Return (x, y) of the center of cell containing provided text 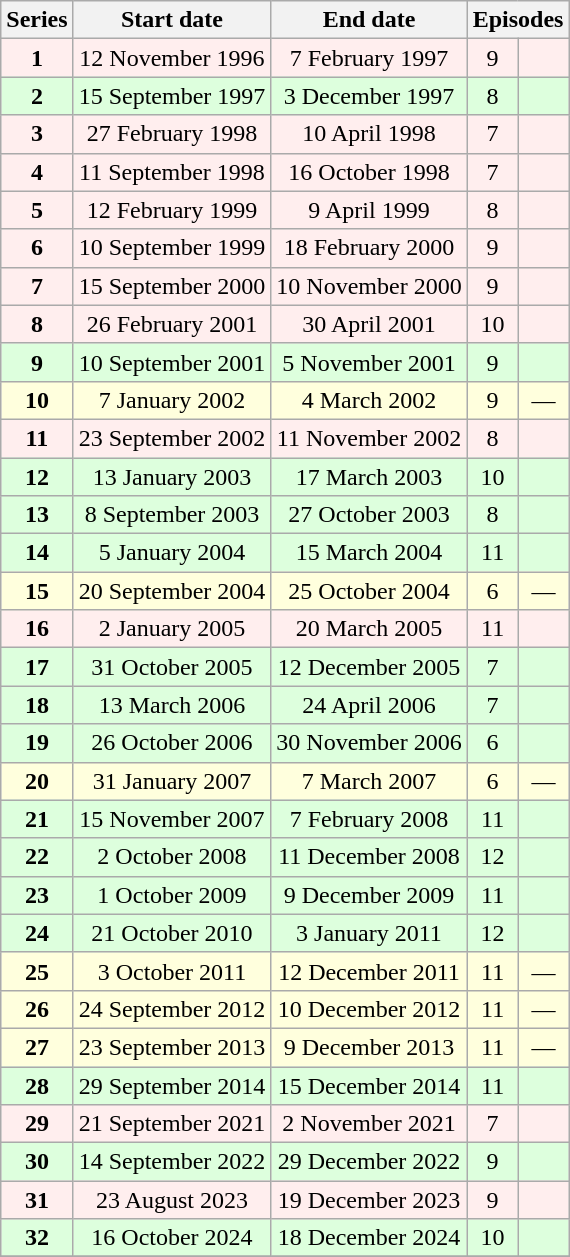
18 (37, 705)
10 November 2000 (369, 286)
16 (37, 629)
20 (37, 781)
23 September 2013 (172, 1047)
9 December 2009 (369, 895)
19 (37, 743)
13 (37, 515)
4 (37, 172)
12 November 1996 (172, 58)
2 October 2008 (172, 857)
22 (37, 857)
26 (37, 1009)
4 March 2002 (369, 400)
25 October 2004 (369, 591)
19 December 2023 (369, 1200)
24 September 2012 (172, 1009)
7 February 1997 (369, 58)
3 October 2011 (172, 971)
2 (37, 96)
Start date (172, 20)
31 January 2007 (172, 781)
24 (37, 933)
18 February 2000 (369, 248)
30 April 2001 (369, 324)
15 September 2000 (172, 286)
29 December 2022 (369, 1162)
10 September 2001 (172, 362)
20 March 2005 (369, 629)
15 November 2007 (172, 819)
27 February 1998 (172, 134)
30 November 2006 (369, 743)
8 September 2003 (172, 515)
30 (37, 1162)
27 (37, 1047)
1 (37, 58)
Series (37, 20)
21 (37, 819)
3 January 2011 (369, 933)
2 January 2005 (172, 629)
31 (37, 1200)
11 September 1998 (172, 172)
2 November 2021 (369, 1124)
13 March 2006 (172, 705)
15 December 2014 (369, 1085)
5 November 2001 (369, 362)
10 September 1999 (172, 248)
15 (37, 591)
17 March 2003 (369, 477)
7 January 2002 (172, 400)
20 September 2004 (172, 591)
1 October 2009 (172, 895)
14 (37, 553)
16 October 1998 (369, 172)
17 (37, 667)
21 September 2021 (172, 1124)
13 January 2003 (172, 477)
10 April 1998 (369, 134)
12 February 1999 (172, 210)
29 (37, 1124)
9 April 1999 (369, 210)
3 (37, 134)
24 April 2006 (369, 705)
18 December 2024 (369, 1238)
14 September 2022 (172, 1162)
32 (37, 1238)
15 September 1997 (172, 96)
23 September 2002 (172, 438)
31 October 2005 (172, 667)
3 December 1997 (369, 96)
Episodes (518, 20)
23 August 2023 (172, 1200)
27 October 2003 (369, 515)
5 January 2004 (172, 553)
29 September 2014 (172, 1085)
23 (37, 895)
28 (37, 1085)
End date (369, 20)
5 (37, 210)
7 March 2007 (369, 781)
26 October 2006 (172, 743)
25 (37, 971)
12 December 2011 (369, 971)
16 October 2024 (172, 1238)
11 November 2002 (369, 438)
10 December 2012 (369, 1009)
11 December 2008 (369, 857)
15 March 2004 (369, 553)
21 October 2010 (172, 933)
12 December 2005 (369, 667)
26 February 2001 (172, 324)
9 December 2013 (369, 1047)
7 February 2008 (369, 819)
